Provide the (X, Y) coordinate of the cell's center where the given text is located.  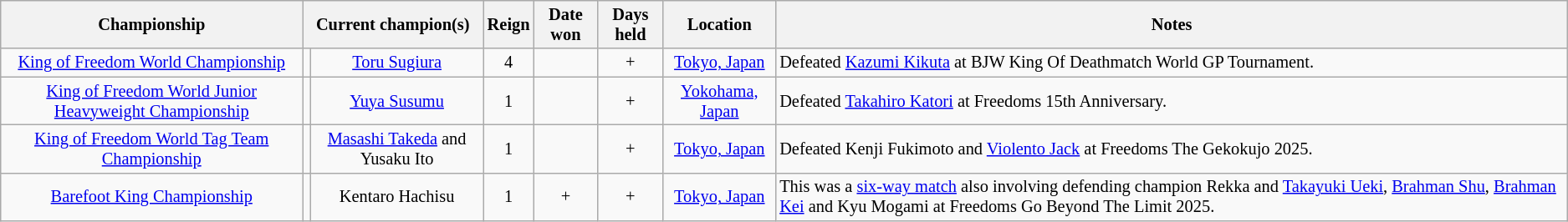
Yuya Susumu (396, 101)
Kentaro Hachisu (396, 197)
Championship (152, 24)
Notes (1172, 24)
Location (719, 24)
Masashi Takeda and Yusaku Ito (396, 149)
Defeated Kenji Fukimoto and Violento Jack at Freedoms The Gekokujo 2025. (1172, 149)
King of Freedom World Championship (152, 63)
King of Freedom World Tag Team Championship (152, 149)
Current champion(s) (393, 24)
Yokohama, Japan (719, 101)
Date won (565, 24)
Days held (631, 24)
Toru Sugiura (396, 63)
4 (508, 63)
King of Freedom World Junior Heavyweight Championship (152, 101)
Reign (508, 24)
Barefoot King Championship (152, 197)
Defeated Kazumi Kikuta at BJW King Of Deathmatch World GP Tournament. (1172, 63)
Defeated Takahiro Katori at Freedoms 15th Anniversary. (1172, 101)
